Determine the [X, Y] coordinate at the center of the cell enclosing the given text.  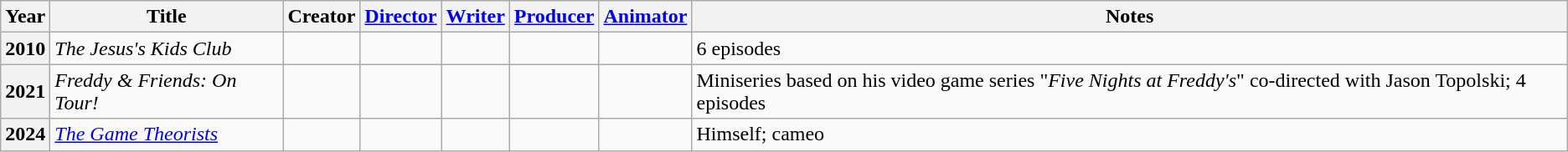
Animator [645, 17]
The Game Theorists [167, 134]
2024 [25, 134]
2010 [25, 48]
Freddy & Friends: On Tour! [167, 92]
Miniseries based on his video game series "Five Nights at Freddy's" co-directed with Jason Topolski; 4 episodes [1129, 92]
Title [167, 17]
Creator [322, 17]
Producer [554, 17]
2021 [25, 92]
Himself; cameo [1129, 134]
The Jesus's Kids Club [167, 48]
6 episodes [1129, 48]
Year [25, 17]
Director [400, 17]
Writer [476, 17]
Notes [1129, 17]
